From the cell containing the given text, extract its center point as [X, Y] coordinate. 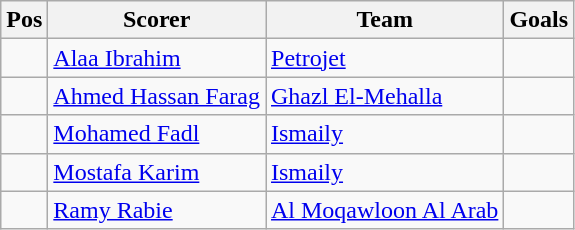
Alaa Ibrahim [157, 58]
Ghazl El-Mehalla [385, 96]
Ramy Rabie [157, 210]
Team [385, 20]
Ahmed Hassan Farag [157, 96]
Mohamed Fadl [157, 134]
Petrojet [385, 58]
Al Moqawloon Al Arab [385, 210]
Scorer [157, 20]
Goals [539, 20]
Pos [24, 20]
Mostafa Karim [157, 172]
